Scan for the cell matching the given text and deliver its (X, Y) coordinate at center. 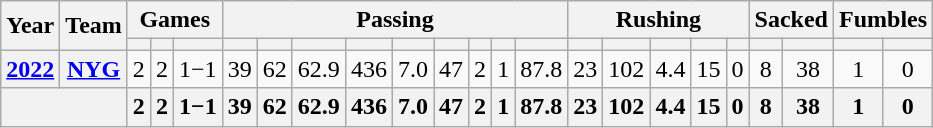
Passing (395, 20)
NYG (94, 69)
Team (94, 26)
Fumbles (884, 20)
Year (30, 26)
Games (174, 20)
2022 (30, 69)
Rushing (658, 20)
Sacked (791, 20)
